Provide the [x, y] coordinate of the cell's center where the given text is located.  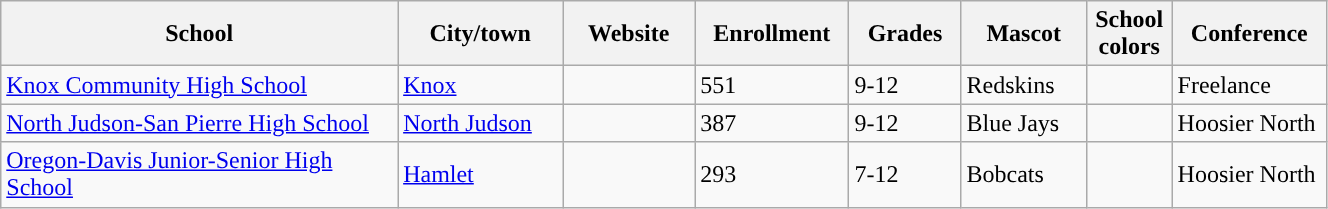
551 [772, 85]
Blue Jays [1024, 123]
7-12 [905, 174]
Grades [905, 34]
Website [629, 34]
387 [772, 123]
Oregon-Davis Junior-Senior High School [200, 174]
Conference [1249, 34]
Hamlet [480, 174]
Redskins [1024, 85]
North Judson-San Pierre High School [200, 123]
Knox [480, 85]
North Judson [480, 123]
Bobcats [1024, 174]
City/town [480, 34]
Freelance [1249, 85]
Knox Community High School [200, 85]
School [200, 34]
Mascot [1024, 34]
Enrollment [772, 34]
293 [772, 174]
School colors [1129, 34]
